Provide the (X, Y) coordinate of the cell's center where the given text is located.  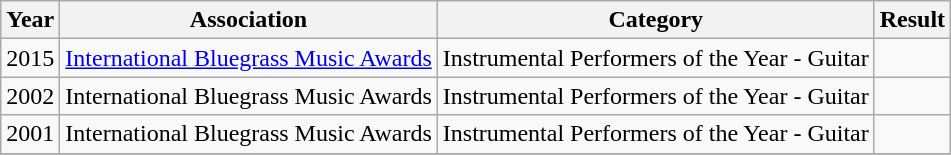
Category (656, 20)
Association (248, 20)
2015 (30, 58)
2001 (30, 134)
2002 (30, 96)
Result (912, 20)
Year (30, 20)
